Search for the cell housing the specified text and yield its [x, y] center coordinate. 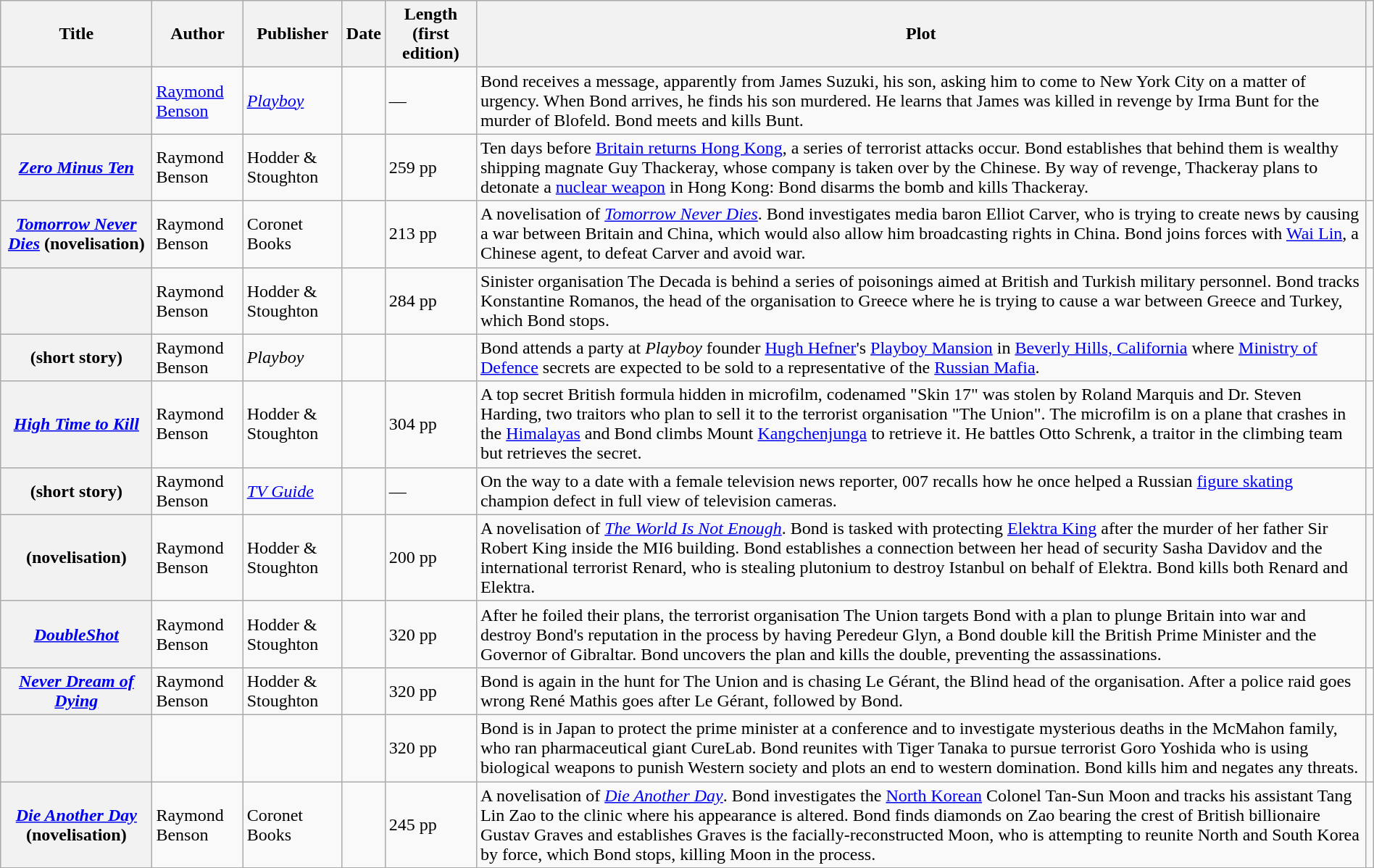
Publisher [293, 34]
200 pp [430, 558]
Date [364, 34]
Never Dream of Dying [77, 691]
TV Guide [293, 491]
259 pp [430, 167]
DoubleShot [77, 634]
Author [197, 34]
(novelisation) [77, 558]
213 pp [430, 234]
Plot [920, 34]
Die Another Day (novelisation) [77, 825]
High Time to Kill [77, 425]
304 pp [430, 425]
Title [77, 34]
245 pp [430, 825]
284 pp [430, 301]
Zero Minus Ten [77, 167]
Length (first edition) [430, 34]
Tomorrow Never Dies (novelisation) [77, 234]
